Identify which cell holds the provided text, then report its (x, y) central coordinate. 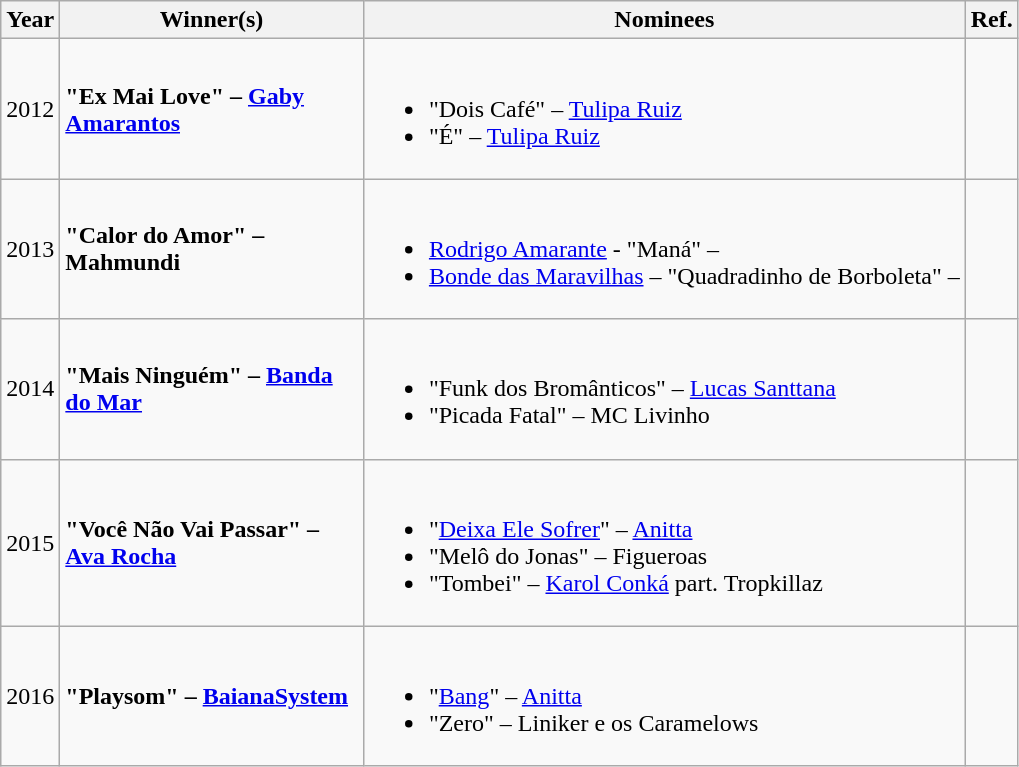
Year (30, 20)
Ref. (992, 20)
"Calor do Amor" – Mahmundi (212, 249)
"Dois Café" – Tulipa Ruiz"É" – Tulipa Ruiz (664, 109)
2016 (30, 696)
"Funk dos Bromânticos" – Lucas Santtana"Picada Fatal" – MC Livinho (664, 389)
"Bang" – Anitta"Zero" – Liniker e os Caramelows (664, 696)
Winner(s) (212, 20)
"Playsom" – BaianaSystem (212, 696)
2015 (30, 542)
2012 (30, 109)
2013 (30, 249)
2014 (30, 389)
"Ex Mai Love" – Gaby Amarantos (212, 109)
"Deixa Ele Sofrer" – Anitta"Melô do Jonas" – Figueroas"Tombei" – Karol Conká part. Tropkillaz (664, 542)
"Mais Ninguém" – Banda do Mar (212, 389)
Rodrigo Amarante - "Maná" –Bonde das Maravilhas – "Quadradinho de Borboleta" – (664, 249)
Nominees (664, 20)
"Você Não Vai Passar" – Ava Rocha (212, 542)
